Extract the (X, Y) coordinate from the center of the cell holding the provided text.  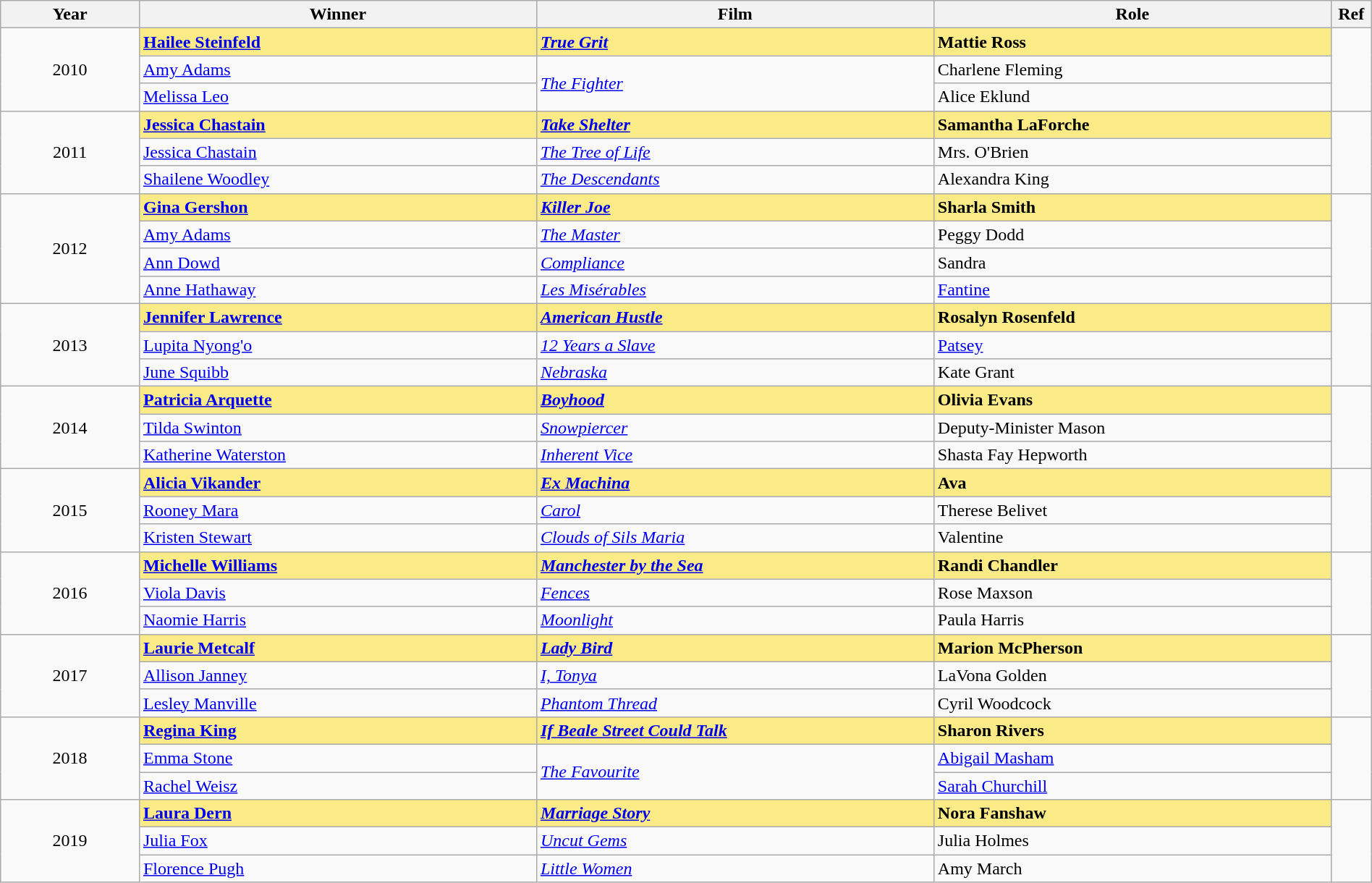
Patsey (1132, 345)
Lupita Nyong'o (337, 345)
Julia Fox (337, 841)
Julia Holmes (1132, 841)
2014 (70, 428)
Tilda Swinton (337, 428)
2019 (70, 841)
The Descendants (735, 179)
Laurie Metcalf (337, 648)
Sandra (1132, 262)
Shailene Woodley (337, 179)
Jennifer Lawrence (337, 317)
The Tree of Life (735, 152)
Charlene Fleming (1132, 69)
If Beale Street Could Talk (735, 730)
Boyhood (735, 400)
2011 (70, 152)
Nora Fanshaw (1132, 814)
Amy March (1132, 869)
Lady Bird (735, 648)
Marriage Story (735, 814)
Compliance (735, 262)
LaVona Golden (1132, 675)
Killer Joe (735, 207)
Year (70, 14)
Take Shelter (735, 124)
Cyril Woodcock (1132, 703)
The Master (735, 235)
12 Years a Slave (735, 345)
Rooney Mara (337, 510)
Carol (735, 510)
Laura Dern (337, 814)
Emma Stone (337, 758)
Alice Eklund (1132, 97)
Ann Dowd (337, 262)
The Fighter (735, 83)
Manchester by the Sea (735, 565)
Paula Harris (1132, 620)
Sharla Smith (1132, 207)
Rose Maxson (1132, 593)
Anne Hathaway (337, 290)
Michelle Williams (337, 565)
Katherine Waterston (337, 455)
Film (735, 14)
Olivia Evans (1132, 400)
Allison Janney (337, 675)
Deputy-Minister Mason (1132, 428)
2012 (70, 248)
2013 (70, 345)
Role (1132, 14)
I, Tonya (735, 675)
Rachel Weisz (337, 785)
Clouds of Sils Maria (735, 538)
Moonlight (735, 620)
Florence Pugh (337, 869)
Valentine (1132, 538)
Shasta Fay Hepworth (1132, 455)
Patricia Arquette (337, 400)
Mrs. O'Brien (1132, 152)
Les Misérables (735, 290)
Alexandra King (1132, 179)
2018 (70, 758)
Melissa Leo (337, 97)
The Favourite (735, 772)
Phantom Thread (735, 703)
Hailee Steinfeld (337, 42)
Mattie Ross (1132, 42)
American Hustle (735, 317)
Little Women (735, 869)
Marion McPherson (1132, 648)
2017 (70, 675)
2010 (70, 69)
2016 (70, 593)
Naomie Harris (337, 620)
Rosalyn Rosenfeld (1132, 317)
Kate Grant (1132, 373)
Gina Gershon (337, 207)
Uncut Gems (735, 841)
Sharon Rivers (1132, 730)
Samantha LaForche (1132, 124)
2015 (70, 510)
Abigail Masham (1132, 758)
Randi Chandler (1132, 565)
Inherent Vice (735, 455)
Ex Machina (735, 483)
Winner (337, 14)
Regina King (337, 730)
Fantine (1132, 290)
Peggy Dodd (1132, 235)
Therese Belivet (1132, 510)
Viola Davis (337, 593)
Nebraska (735, 373)
Lesley Manville (337, 703)
June Squibb (337, 373)
Ref (1351, 14)
True Grit (735, 42)
Alicia Vikander (337, 483)
Snowpiercer (735, 428)
Kristen Stewart (337, 538)
Sarah Churchill (1132, 785)
Ava (1132, 483)
Fences (735, 593)
